For the text-containing cell, return its midpoint in [x, y] coordinate format. 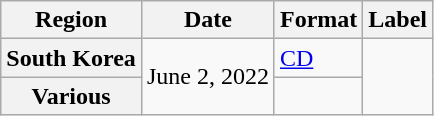
June 2, 2022 [208, 77]
Format [318, 20]
Various [72, 96]
Region [72, 20]
CD [318, 58]
South Korea [72, 58]
Label [398, 20]
Date [208, 20]
